Find where the given text appears and provide that cell's center as [X, Y] coordinate. 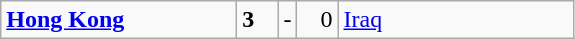
- [288, 20]
3 [258, 20]
Iraq [456, 20]
0 [318, 20]
Hong Kong [119, 20]
